Detect which cell encompasses the target text, then output its [x, y] center coordinate. 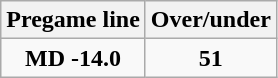
Pregame line [74, 20]
Over/under [210, 20]
51 [210, 58]
MD -14.0 [74, 58]
